Output the [x, y] coordinate of the center of the cell containing the given text.  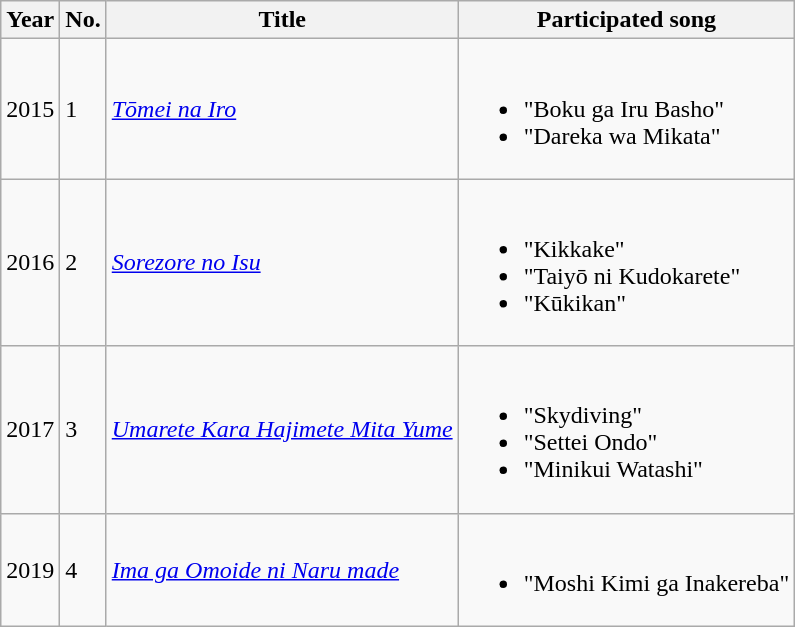
"Boku ga Iru Basho""Dareka wa Mikata" [626, 109]
Sorezore no Isu [282, 262]
2019 [30, 570]
Tōmei na Iro [282, 109]
Participated song [626, 20]
1 [83, 109]
2 [83, 262]
2015 [30, 109]
Ima ga Omoide ni Naru made [282, 570]
Year [30, 20]
No. [83, 20]
2016 [30, 262]
"Skydiving""Settei Ondo""Minikui Watashi" [626, 430]
2017 [30, 430]
"Moshi Kimi ga Inakereba" [626, 570]
3 [83, 430]
Title [282, 20]
"Kikkake""Taiyō ni Kudokarete""Kūkikan" [626, 262]
4 [83, 570]
Umarete Kara Hajimete Mita Yume [282, 430]
